Search for the cell housing the specified text and yield its (x, y) center coordinate. 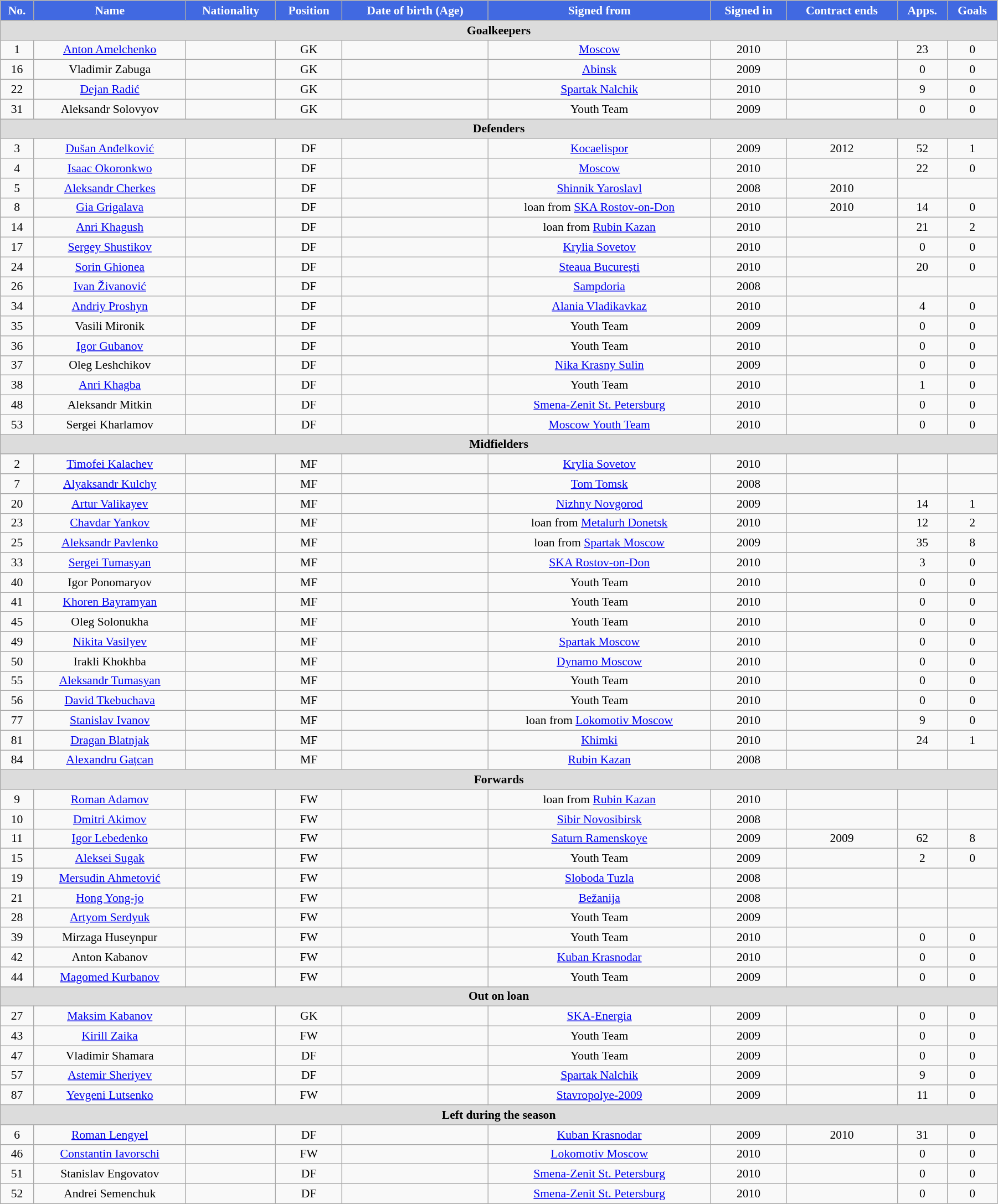
Stanislav Ivanov (110, 721)
Timofei Kalachev (110, 464)
Alyaksandr Kulchy (110, 484)
Name (110, 11)
Igor Ponomaryov (110, 582)
53 (17, 425)
Nizhny Novgorod (599, 504)
Aleksandr Solovyov (110, 109)
Dmitri Akimov (110, 819)
Signed in (749, 11)
Stavropolye-2009 (599, 1096)
37 (17, 365)
Sergei Tumasyan (110, 563)
Sibir Novosibirsk (599, 819)
Isaac Okoronkwo (110, 168)
Maksim Kabanov (110, 1016)
Contract ends (842, 11)
15 (17, 859)
17 (17, 247)
10 (17, 819)
Mirzaga Huseynpur (110, 938)
Aleksandr Mitkin (110, 405)
Constantin Iavorschi (110, 1154)
84 (17, 760)
Vasili Mironik (110, 326)
43 (17, 1036)
19 (17, 879)
Aleksei Sugak (110, 859)
Anri Khagush (110, 228)
Dejan Radić (110, 90)
Dragan Blatnjak (110, 740)
40 (17, 582)
Goalkeepers (499, 30)
Astemir Sheriyev (110, 1076)
Left during the season (499, 1115)
Ivan Živanović (110, 287)
Defenders (499, 129)
34 (17, 307)
Anri Khagba (110, 385)
45 (17, 622)
Goals (973, 11)
Andrei Semenchuk (110, 1194)
Kirill Zaika (110, 1036)
Khoren Bayramyan (110, 602)
Anton Amelchenko (110, 50)
Abinsk (599, 70)
Artur Valikayev (110, 504)
Chavdar Yankov (110, 523)
Out on loan (499, 996)
Vladimir Zabuga (110, 70)
Forwards (499, 780)
Saturn Ramenskoye (599, 839)
Sergei Kharlamov (110, 425)
Magomed Kurbanov (110, 977)
Roman Lengyel (110, 1135)
Anton Kabanov (110, 957)
Yevgeni Lutsenko (110, 1096)
28 (17, 918)
Rubin Kazan (599, 760)
Irakli Khokhba (110, 662)
Artyom Serdyuk (110, 918)
Bežanija (599, 898)
Sampdoria (599, 287)
Sloboda Tuzla (599, 879)
SKA Rostov-on-Don (599, 563)
39 (17, 938)
56 (17, 701)
47 (17, 1056)
57 (17, 1076)
38 (17, 385)
16 (17, 70)
Nikita Vasilyev (110, 642)
Igor Lebedenko (110, 839)
Alania Vladikavkaz (599, 307)
loan from Spartak Moscow (599, 543)
Vladimir Shamara (110, 1056)
Igor Gubanov (110, 346)
Position (309, 11)
Roman Adamov (110, 799)
46 (17, 1154)
55 (17, 681)
Dynamo Moscow (599, 662)
44 (17, 977)
loan from Lokomotiv Moscow (599, 721)
Khimki (599, 740)
33 (17, 563)
51 (17, 1174)
Stanislav Engovatov (110, 1174)
Steaua București (599, 267)
Nationality (231, 11)
Lokomotiv Moscow (599, 1154)
David Tkebuchava (110, 701)
77 (17, 721)
48 (17, 405)
25 (17, 543)
Date of birth (Age) (415, 11)
Midfielders (499, 445)
Aleksandr Tumasyan (110, 681)
Oleg Leshchikov (110, 365)
Shinnik Yaroslavl (599, 188)
No. (17, 11)
27 (17, 1016)
Sorin Ghionea (110, 267)
87 (17, 1096)
Aleksandr Pavlenko (110, 543)
Hong Yong-jo (110, 898)
Signed from (599, 11)
36 (17, 346)
loan from SKA Rostov-on-Don (599, 208)
Oleg Solonukha (110, 622)
Moscow Youth Team (599, 425)
49 (17, 642)
41 (17, 602)
6 (17, 1135)
2012 (842, 149)
Kocaelispor (599, 149)
50 (17, 662)
5 (17, 188)
Nika Krasny Sulin (599, 365)
Dušan Anđelković (110, 149)
Mersudin Ahmetović (110, 879)
81 (17, 740)
7 (17, 484)
SKA-Energia (599, 1016)
Apps. (923, 11)
42 (17, 957)
Alexandru Gațcan (110, 760)
Tom Tomsk (599, 484)
26 (17, 287)
loan from Metalurh Donetsk (599, 523)
Aleksandr Cherkes (110, 188)
62 (923, 839)
Sergey Shustikov (110, 247)
Spartak Moscow (599, 642)
Andriy Proshyn (110, 307)
12 (923, 523)
Gia Grigalava (110, 208)
